Locate the cell with the specified text and output its [x, y] center coordinate. 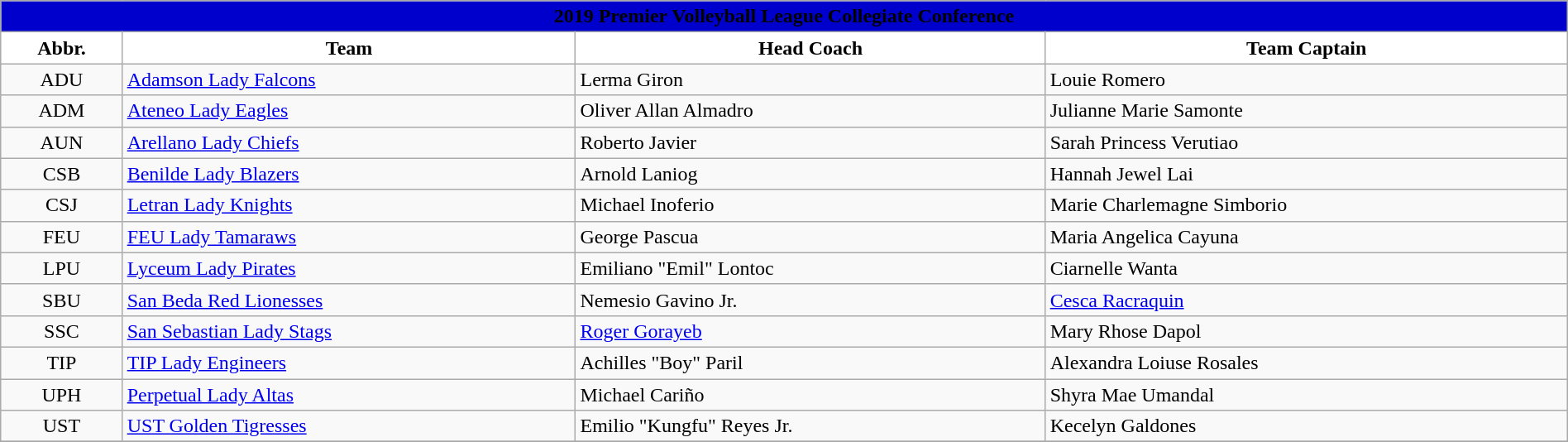
FEU Lady Tamaraws [349, 237]
Ciarnelle Wanta [1307, 268]
SBU [61, 300]
Team [349, 48]
Arnold Laniog [810, 174]
San Beda Red Lionesses [349, 300]
FEU [61, 237]
Lerma Giron [810, 79]
Alexandra Loiuse Rosales [1307, 363]
Maria Angelica Cayuna [1307, 237]
Marie Charlemagne Simborio [1307, 205]
Perpetual Lady Altas [349, 395]
Roberto Javier [810, 142]
Emiliano "Emil" Lontoc [810, 268]
SSC [61, 331]
Roger Gorayeb [810, 331]
Sarah Princess Verutiao [1307, 142]
CSB [61, 174]
Abbr. [61, 48]
TIP [61, 363]
Letran Lady Knights [349, 205]
Louie Romero [1307, 79]
TIP Lady Engineers [349, 363]
UST Golden Tigresses [349, 426]
Kecelyn Galdones [1307, 426]
2019 Premier Volleyball League Collegiate Conference [784, 17]
UST [61, 426]
Lyceum Lady Pirates [349, 268]
San Sebastian Lady Stags [349, 331]
Achilles "Boy" Paril [810, 363]
Arellano Lady Chiefs [349, 142]
Shyra Mae Umandal [1307, 395]
Cesca Racraquin [1307, 300]
ADM [61, 111]
Hannah Jewel Lai [1307, 174]
Mary Rhose Dapol [1307, 331]
Adamson Lady Falcons [349, 79]
Michael Cariño [810, 395]
Emilio "Kungfu" Reyes Jr. [810, 426]
Oliver Allan Almadro [810, 111]
ADU [61, 79]
Nemesio Gavino Jr. [810, 300]
Team Captain [1307, 48]
CSJ [61, 205]
UPH [61, 395]
George Pascua [810, 237]
Ateneo Lady Eagles [349, 111]
LPU [61, 268]
Benilde Lady Blazers [349, 174]
AUN [61, 142]
Julianne Marie Samonte [1307, 111]
Head Coach [810, 48]
Michael Inoferio [810, 205]
